Capture the cell that displays the provided text and extract its [X, Y] central coordinate. 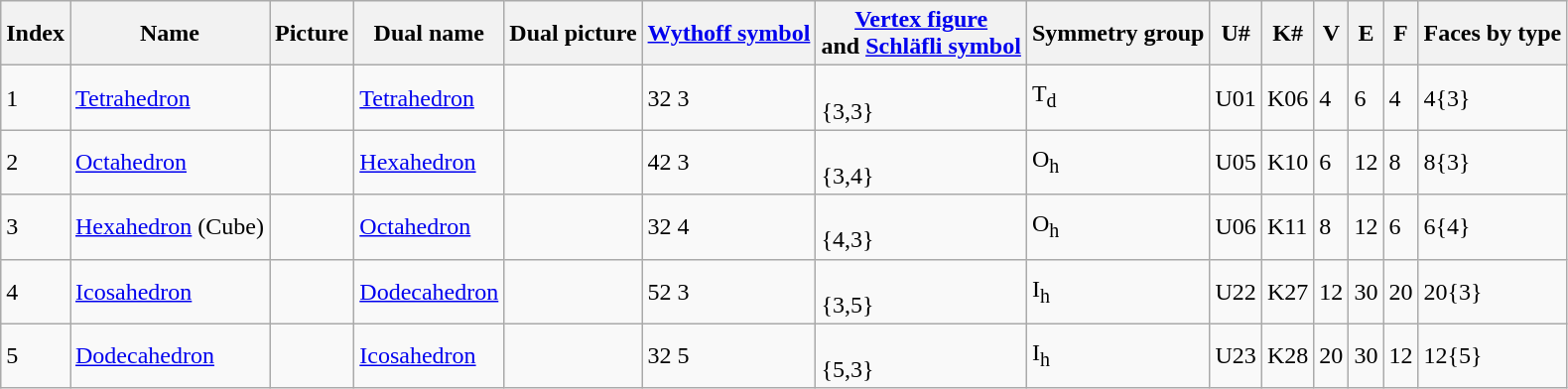
12{5} [1493, 355]
1 [36, 97]
U23 [1236, 355]
32 4 [728, 226]
3 [36, 226]
U01 [1236, 97]
52 3 [728, 292]
Name [169, 34]
Td [1117, 97]
Dual name [429, 34]
32 3 [728, 97]
4{3} [1493, 97]
Faces by type [1493, 34]
V [1332, 34]
42 3 [728, 163]
32 5 [728, 355]
Hexahedron (Cube) [169, 226]
K10 [1287, 163]
Wythoff symbol [728, 34]
Hexahedron [429, 163]
Index [36, 34]
{3,4} [921, 163]
Dual picture [574, 34]
Vertex figureand Schläfli symbol [921, 34]
K28 [1287, 355]
U06 [1236, 226]
Picture [312, 34]
K06 [1287, 97]
{3,3} [921, 97]
K11 [1287, 226]
{4,3} [921, 226]
Symmetry group [1117, 34]
K27 [1287, 292]
K# [1287, 34]
U# [1236, 34]
U22 [1236, 292]
8{3} [1493, 163]
5 [36, 355]
F [1401, 34]
{3,5} [921, 292]
20{3} [1493, 292]
2 [36, 163]
{5,3} [921, 355]
U05 [1236, 163]
E [1366, 34]
6{4} [1493, 226]
